Determine the [x, y] coordinate at the center of the cell enclosing the given text.  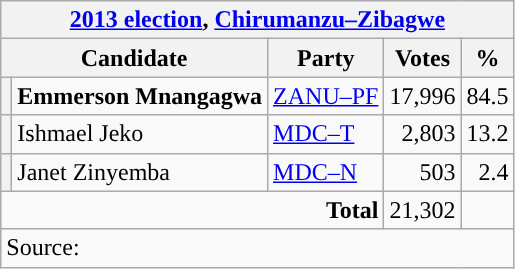
Janet Zinyemba [140, 172]
17,996 [422, 96]
2.4 [488, 172]
2013 election, Chirumanzu–Zibagwe [258, 20]
503 [422, 172]
Candidate [134, 58]
MDC–N [326, 172]
MDC–T [326, 134]
Total [192, 210]
% [488, 58]
13.2 [488, 134]
Votes [422, 58]
Ishmael Jeko [140, 134]
21,302 [422, 210]
ZANU–PF [326, 96]
84.5 [488, 96]
Party [326, 58]
Source: [258, 248]
2,803 [422, 134]
Emmerson Mnangagwa [140, 96]
